Locate the cell with the specified text and output its [X, Y] center coordinate. 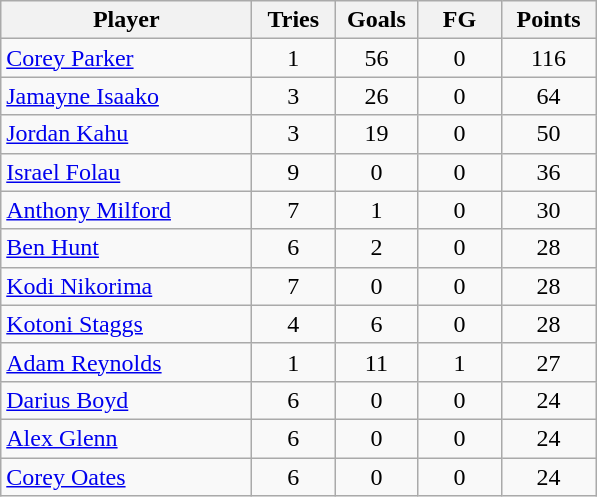
116 [548, 58]
Player [126, 20]
Adam Reynolds [126, 362]
Kotoni Staggs [126, 324]
26 [376, 96]
36 [548, 172]
Corey Oates [126, 477]
50 [548, 134]
4 [294, 324]
FG [460, 20]
Corey Parker [126, 58]
Ben Hunt [126, 248]
Kodi Nikorima [126, 286]
Jordan Kahu [126, 134]
2 [376, 248]
Alex Glenn [126, 438]
64 [548, 96]
56 [376, 58]
Jamayne Isaako [126, 96]
11 [376, 362]
19 [376, 134]
Darius Boyd [126, 400]
30 [548, 210]
27 [548, 362]
Anthony Milford [126, 210]
Israel Folau [126, 172]
Points [548, 20]
9 [294, 172]
Goals [376, 20]
Tries [294, 20]
